Extract the [X, Y] coordinate from the center of the cell holding the provided text.  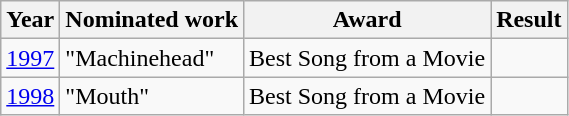
Nominated work [152, 20]
1998 [30, 96]
"Mouth" [152, 96]
Year [30, 20]
1997 [30, 58]
Result [529, 20]
"Machinehead" [152, 58]
Award [368, 20]
